Pinpoint the cell where the given text exists, returning its [X, Y] midpoint coordinate. 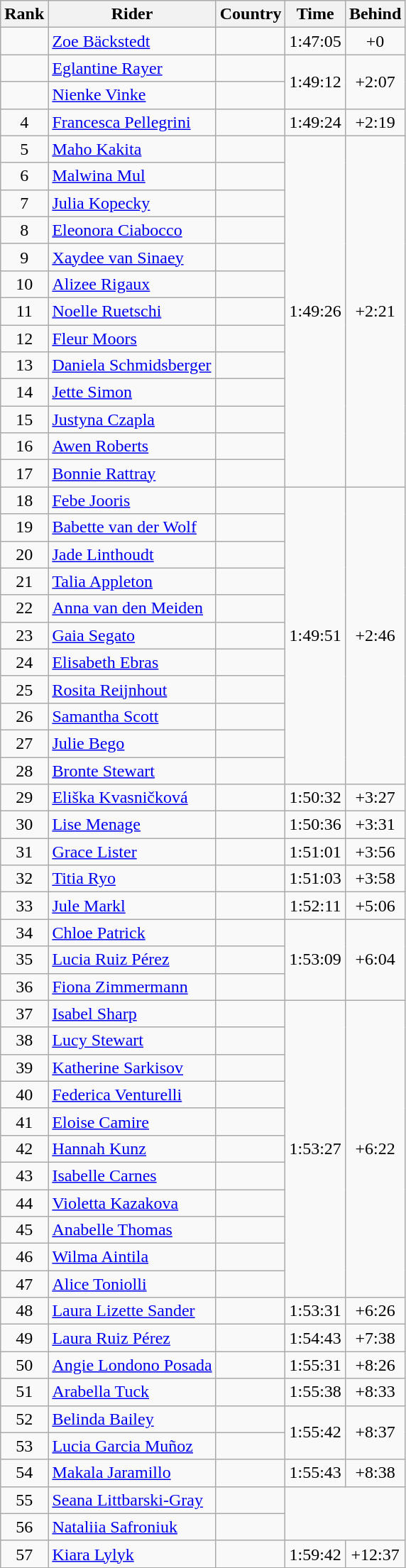
36 [24, 987]
Noelle Ruetschi [132, 311]
31 [24, 852]
+0 [375, 41]
Babette van der Wolf [132, 527]
Maho Kakita [132, 149]
Arabella Tuck [132, 1392]
15 [24, 420]
+3:27 [375, 798]
Lucy Stewart [132, 1041]
1:50:32 [315, 798]
Eleonora Ciabocco [132, 230]
+8:26 [375, 1365]
1:55:42 [315, 1432]
24 [24, 662]
51 [24, 1392]
1:53:27 [315, 1148]
Awen Roberts [132, 446]
Bronte Stewart [132, 770]
Rider [132, 14]
16 [24, 446]
1:55:38 [315, 1392]
Julie Bego [132, 743]
19 [24, 527]
7 [24, 203]
Alizee Rigaux [132, 284]
29 [24, 798]
Chloe Patrick [132, 933]
39 [24, 1068]
41 [24, 1122]
Seana Littbarski-Gray [132, 1500]
Malwina Mul [132, 176]
Isabelle Carnes [132, 1175]
22 [24, 608]
1:55:31 [315, 1365]
37 [24, 1014]
34 [24, 933]
1:49:51 [315, 636]
Justyna Czapla [132, 420]
53 [24, 1446]
Rosita Reijnhout [132, 689]
1:47:05 [315, 41]
Rank [24, 14]
43 [24, 1175]
1:55:43 [315, 1473]
40 [24, 1095]
Lise Menage [132, 825]
Behind [375, 14]
Grace Lister [132, 852]
1:54:43 [315, 1338]
Bonnie Rattray [132, 473]
Hannah Kunz [132, 1148]
+3:58 [375, 879]
38 [24, 1041]
1:53:09 [315, 960]
55 [24, 1500]
Anna van den Meiden [132, 608]
Fiona Zimmermann [132, 987]
Wilma Aintila [132, 1257]
+2:19 [375, 122]
1:52:11 [315, 906]
30 [24, 825]
1:49:24 [315, 122]
+3:31 [375, 825]
Laura Lizette Sander [132, 1311]
9 [24, 257]
Nataliia Safroniuk [132, 1527]
4 [24, 122]
+7:38 [375, 1338]
Titia Ryo [132, 879]
+5:06 [375, 906]
Time [315, 14]
25 [24, 689]
20 [24, 554]
+2:21 [375, 311]
Xaydee van Sinaey [132, 257]
21 [24, 581]
10 [24, 284]
Talia Appleton [132, 581]
Eglantine Rayer [132, 68]
1:59:42 [315, 1554]
Jade Linthoudt [132, 554]
Federica Venturelli [132, 1095]
Katherine Sarkisov [132, 1068]
Anabelle Thomas [132, 1230]
33 [24, 906]
44 [24, 1203]
52 [24, 1419]
Elisabeth Ebras [132, 662]
48 [24, 1311]
Laura Ruiz Pérez [132, 1338]
Eloise Camire [132, 1122]
Isabel Sharp [132, 1014]
12 [24, 339]
Gaia Segato [132, 635]
Kiara Lylyk [132, 1554]
Jule Markl [132, 906]
+2:07 [375, 82]
1:49:26 [315, 311]
18 [24, 500]
+6:26 [375, 1311]
26 [24, 716]
Alice Toniolli [132, 1284]
57 [24, 1554]
Julia Kopecky [132, 203]
5 [24, 149]
35 [24, 960]
Lucia Ruiz Pérez [132, 960]
Febe Jooris [132, 500]
Makala Jaramillo [132, 1473]
54 [24, 1473]
1:49:12 [315, 82]
27 [24, 743]
Fleur Moors [132, 339]
28 [24, 770]
Violetta Kazakova [132, 1203]
46 [24, 1257]
+8:37 [375, 1432]
1:51:01 [315, 852]
11 [24, 311]
1:50:36 [315, 825]
32 [24, 879]
47 [24, 1284]
49 [24, 1338]
17 [24, 473]
1:53:31 [315, 1311]
+3:56 [375, 852]
Nienke Vinke [132, 95]
6 [24, 176]
Zoe Bäckstedt [132, 41]
Samantha Scott [132, 716]
1:51:03 [315, 879]
+6:04 [375, 960]
23 [24, 635]
+12:37 [375, 1554]
Francesca Pellegrini [132, 122]
13 [24, 366]
Lucia Garcia Muñoz [132, 1446]
+8:38 [375, 1473]
Angie Londono Posada [132, 1365]
+6:22 [375, 1148]
+8:33 [375, 1392]
Belinda Bailey [132, 1419]
Daniela Schmidsberger [132, 366]
14 [24, 393]
45 [24, 1230]
42 [24, 1148]
50 [24, 1365]
+2:46 [375, 636]
Jette Simon [132, 393]
56 [24, 1527]
8 [24, 230]
Eliška Kvasničková [132, 798]
Country [251, 14]
